Return [X, Y] of the center of cell containing provided text 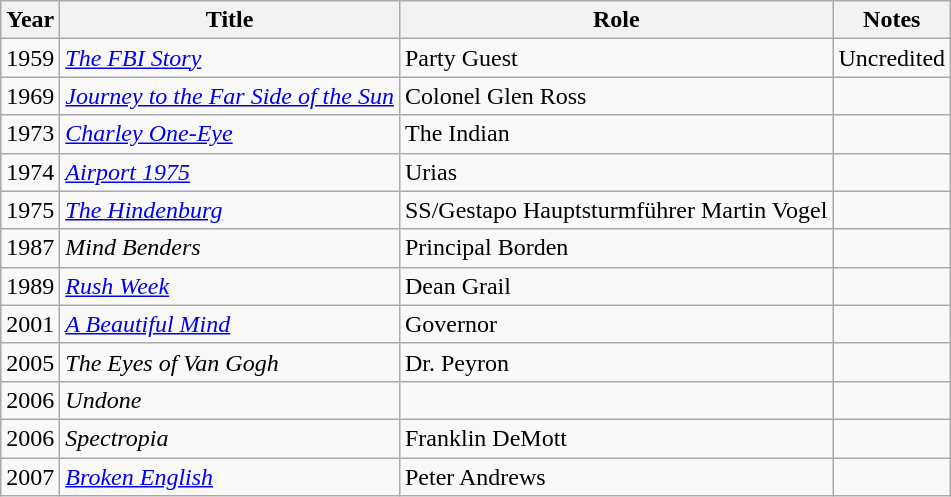
Governor [616, 324]
Franklin DeMott [616, 438]
1989 [30, 286]
Party Guest [616, 58]
Year [30, 20]
Journey to the Far Side of the Sun [230, 96]
Dr. Peyron [616, 362]
Charley One-Eye [230, 134]
2005 [30, 362]
The FBI Story [230, 58]
Airport 1975 [230, 172]
Mind Benders [230, 248]
Principal Borden [616, 248]
The Hindenburg [230, 210]
Broken English [230, 477]
1975 [30, 210]
Peter Andrews [616, 477]
2001 [30, 324]
1987 [30, 248]
1974 [30, 172]
Spectropia [230, 438]
Dean Grail [616, 286]
Title [230, 20]
Notes [892, 20]
1973 [30, 134]
Rush Week [230, 286]
The Eyes of Van Gogh [230, 362]
1959 [30, 58]
Role [616, 20]
1969 [30, 96]
Colonel Glen Ross [616, 96]
A Beautiful Mind [230, 324]
Uncredited [892, 58]
Urias [616, 172]
2007 [30, 477]
The Indian [616, 134]
SS/Gestapo Hauptsturmführer Martin Vogel [616, 210]
Undone [230, 400]
